Capture the cell that displays the provided text and extract its (x, y) central coordinate. 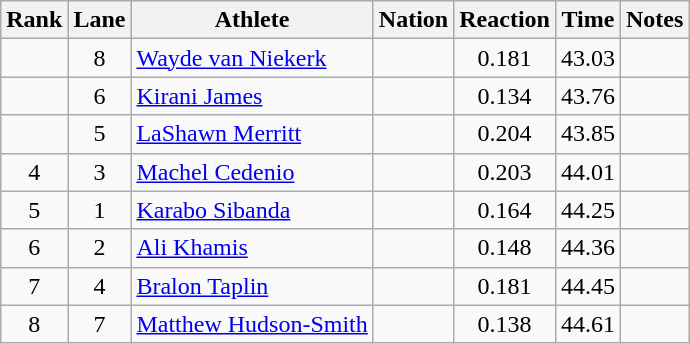
Karabo Sibanda (252, 210)
43.03 (588, 58)
Lane (100, 20)
Time (588, 20)
44.61 (588, 324)
1 (100, 210)
Wayde van Niekerk (252, 58)
Reaction (505, 20)
0.203 (505, 172)
Rank (34, 20)
Ali Khamis (252, 248)
Nation (413, 20)
Matthew Hudson-Smith (252, 324)
3 (100, 172)
44.45 (588, 286)
43.85 (588, 134)
44.01 (588, 172)
Notes (655, 20)
0.138 (505, 324)
44.36 (588, 248)
43.76 (588, 96)
LaShawn Merritt (252, 134)
Bralon Taplin (252, 286)
0.204 (505, 134)
Machel Cedenio (252, 172)
0.148 (505, 248)
0.164 (505, 210)
44.25 (588, 210)
Athlete (252, 20)
Kirani James (252, 96)
2 (100, 248)
0.134 (505, 96)
